Extract the [x, y] coordinate from the center of the cell holding the provided text.  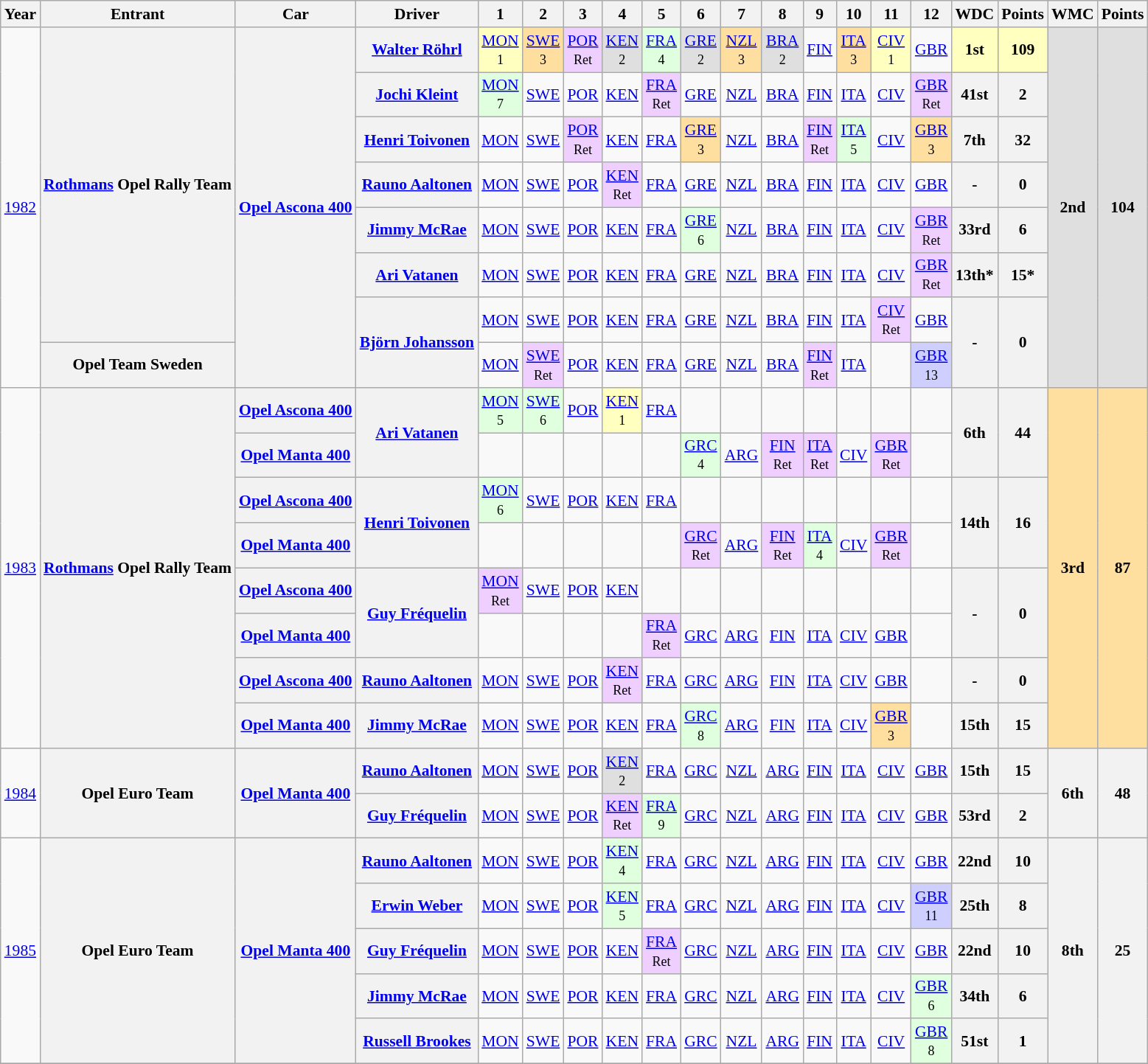
Opel Team Sweden [137, 366]
GBR11 [932, 905]
1984 [21, 793]
CIV1 [891, 50]
WDC [975, 14]
MON6 [500, 500]
14th [975, 523]
MONRet [500, 590]
33rd [975, 230]
GRE2 [700, 50]
12 [932, 14]
CIVRet [891, 320]
2nd [1073, 208]
Year [21, 14]
GRC8 [700, 726]
13th* [975, 274]
25th [975, 905]
SWE6 [543, 410]
GBR8 [932, 1041]
Entrant [137, 14]
51st [975, 1041]
Car [296, 14]
16 [1023, 523]
44 [1023, 433]
9 [820, 14]
GRE3 [700, 140]
KEN5 [622, 905]
48 [1123, 793]
Erwin Weber [417, 905]
1985 [21, 951]
1983 [21, 568]
7 [742, 14]
FRA9 [661, 816]
11 [891, 14]
GBR13 [932, 366]
SWERet [543, 366]
41st [975, 94]
Russell Brookes [417, 1041]
GBR6 [932, 995]
FRA4 [661, 50]
4 [622, 14]
3rd [1073, 568]
MON1 [500, 50]
1982 [21, 208]
WMC [1073, 14]
5 [661, 14]
32 [1023, 140]
3 [582, 14]
34th [975, 995]
15* [1023, 274]
1st [975, 50]
MON5 [500, 410]
109 [1023, 50]
MON7 [500, 94]
87 [1123, 568]
Björn Johansson [417, 343]
Driver [417, 14]
7th [975, 140]
Walter Röhrl [417, 50]
GRC4 [700, 456]
ITA3 [854, 50]
ITARet [820, 456]
53rd [975, 816]
KEN1 [622, 410]
ITA4 [820, 546]
SWE3 [543, 50]
GRE6 [700, 230]
25 [1123, 951]
Jochi Kleint [417, 94]
GRCRet [700, 546]
8th [1073, 951]
104 [1123, 208]
KEN4 [622, 861]
ITA5 [854, 140]
BRA2 [782, 50]
NZL3 [742, 50]
